Find where the given text appears and provide that cell's center as [X, Y] coordinate. 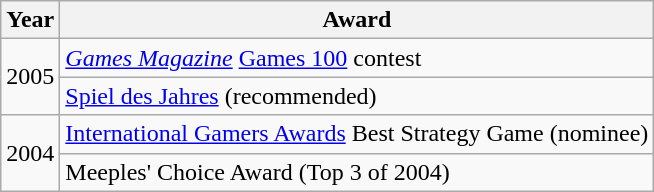
Award [357, 20]
Games Magazine Games 100 contest [357, 58]
2005 [30, 77]
2004 [30, 153]
Spiel des Jahres (recommended) [357, 96]
Year [30, 20]
International Gamers Awards Best Strategy Game (nominee) [357, 134]
Meeples' Choice Award (Top 3 of 2004) [357, 172]
